From the cell containing the given text, extract its center point as [X, Y] coordinate. 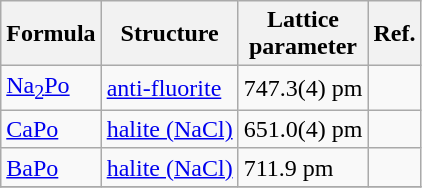
711.9 pm [303, 167]
CaPo [51, 129]
BaPo [51, 167]
651.0(4) pm [303, 129]
747.3(4) pm [303, 88]
Latticeparameter [303, 34]
anti-fluorite [170, 88]
Formula [51, 34]
Ref. [394, 34]
Structure [170, 34]
Na2Po [51, 88]
